Determine the [x, y] coordinate at the center of the cell enclosing the given text.  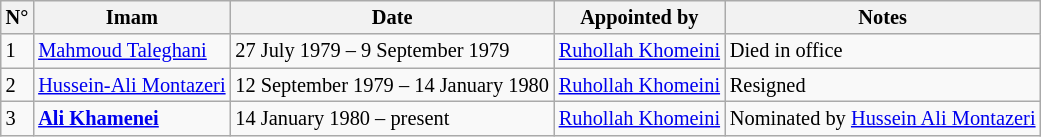
N° [18, 17]
27 July 1979 – 9 September 1979 [392, 51]
Hussein-Ali Montazeri [132, 85]
Nominated by Hussein Ali Montazeri [882, 118]
Mahmoud Taleghani [132, 51]
Resigned [882, 85]
1 [18, 51]
Imam [132, 17]
12 September 1979 – 14 January 1980 [392, 85]
2 [18, 85]
3 [18, 118]
Appointed by [640, 17]
Notes [882, 17]
Date [392, 17]
14 January 1980 – present [392, 118]
Ali Khamenei [132, 118]
Died in office [882, 51]
